Return the [x, y] coordinate for the center point of the cell that contains the specified text.  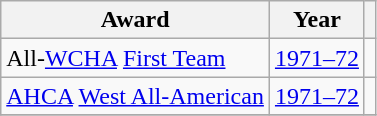
Award [136, 20]
All-WCHA First Team [136, 58]
Year [316, 20]
AHCA West All-American [136, 96]
